Extract the [x, y] coordinate from the center of the cell holding the provided text.  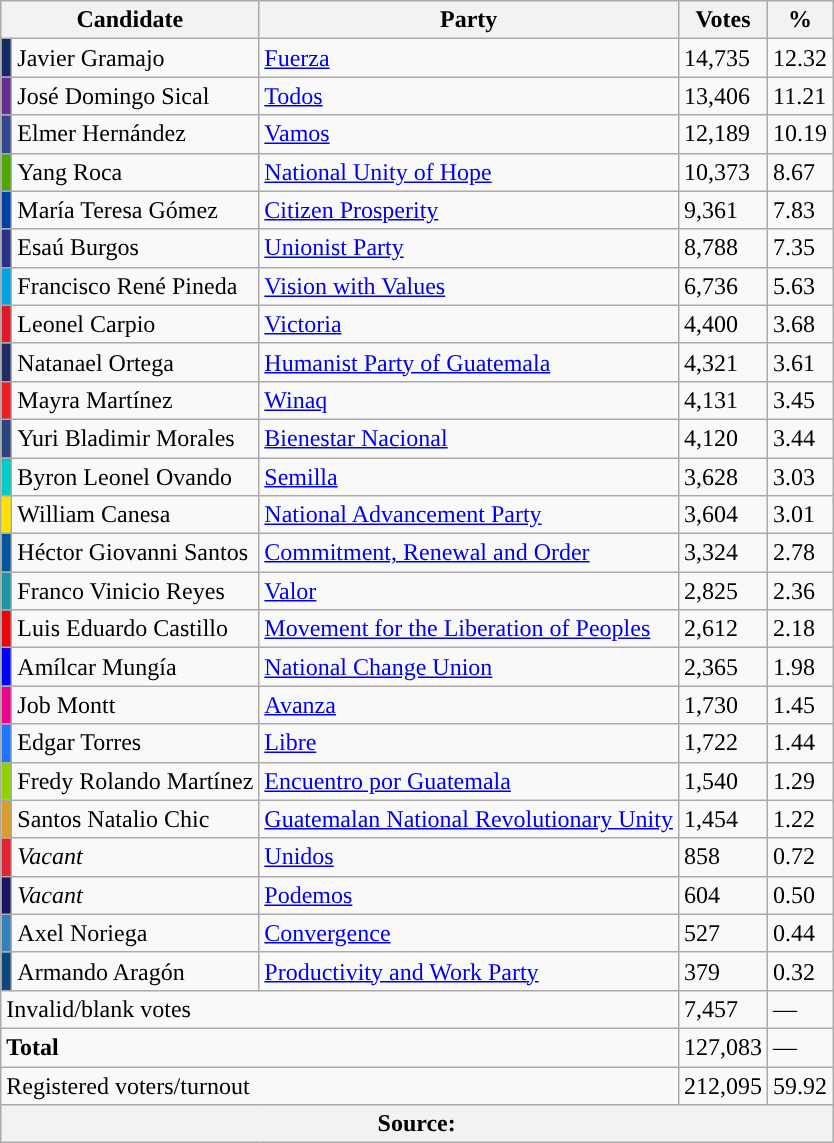
Todos [469, 96]
3.44 [800, 438]
Votes [722, 20]
Citizen Prosperity [469, 210]
Santos Natalio Chic [136, 819]
Convergence [469, 933]
Fuerza [469, 58]
12.32 [800, 58]
Registered voters/turnout [340, 1085]
5.63 [800, 286]
59.92 [800, 1085]
Edgar Torres [136, 743]
Unionist Party [469, 248]
8.67 [800, 172]
Vamos [469, 134]
National Change Union [469, 667]
1,454 [722, 819]
4,321 [722, 362]
Luis Eduardo Castillo [136, 629]
9,361 [722, 210]
Movement for the Liberation of Peoples [469, 629]
% [800, 20]
Semilla [469, 477]
0.32 [800, 971]
14,735 [722, 58]
1.44 [800, 743]
379 [722, 971]
10,373 [722, 172]
María Teresa Gómez [136, 210]
Vision with Values [469, 286]
Candidate [130, 20]
Armando Aragón [136, 971]
7.83 [800, 210]
3,604 [722, 515]
Job Montt [136, 705]
William Canesa [136, 515]
8,788 [722, 248]
Natanael Ortega [136, 362]
127,083 [722, 1047]
Esaú Burgos [136, 248]
2.78 [800, 553]
Avanza [469, 705]
Francisco René Pineda [136, 286]
2,365 [722, 667]
Yuri Bladimir Morales [136, 438]
4,120 [722, 438]
Bienestar Nacional [469, 438]
1.29 [800, 781]
1.45 [800, 705]
12,189 [722, 134]
7.35 [800, 248]
0.72 [800, 857]
2.36 [800, 591]
Commitment, Renewal and Order [469, 553]
Mayra Martínez [136, 400]
Axel Noriega [136, 933]
2,612 [722, 629]
Podemos [469, 895]
Encuentro por Guatemala [469, 781]
2.18 [800, 629]
604 [722, 895]
José Domingo Sical [136, 96]
Fredy Rolando Martínez [136, 781]
National Advancement Party [469, 515]
Victoria [469, 324]
3.03 [800, 477]
1,722 [722, 743]
3.45 [800, 400]
4,131 [722, 400]
National Unity of Hope [469, 172]
527 [722, 933]
Yang Roca [136, 172]
Elmer Hernández [136, 134]
3.61 [800, 362]
Javier Gramajo [136, 58]
Party [469, 20]
Byron Leonel Ovando [136, 477]
0.44 [800, 933]
13,406 [722, 96]
1,730 [722, 705]
212,095 [722, 1085]
858 [722, 857]
Productivity and Work Party [469, 971]
6,736 [722, 286]
2,825 [722, 591]
1.98 [800, 667]
4,400 [722, 324]
Franco Vinicio Reyes [136, 591]
Héctor Giovanni Santos [136, 553]
Source: [417, 1124]
Total [340, 1047]
7,457 [722, 1009]
Unidos [469, 857]
Invalid/blank votes [340, 1009]
11.21 [800, 96]
Winaq [469, 400]
Valor [469, 591]
3,324 [722, 553]
0.50 [800, 895]
Libre [469, 743]
Guatemalan National Revolutionary Unity [469, 819]
10.19 [800, 134]
3.68 [800, 324]
3,628 [722, 477]
1,540 [722, 781]
3.01 [800, 515]
Leonel Carpio [136, 324]
Humanist Party of Guatemala [469, 362]
1.22 [800, 819]
Amílcar Mungía [136, 667]
